Capture the cell that displays the provided text and extract its [X, Y] central coordinate. 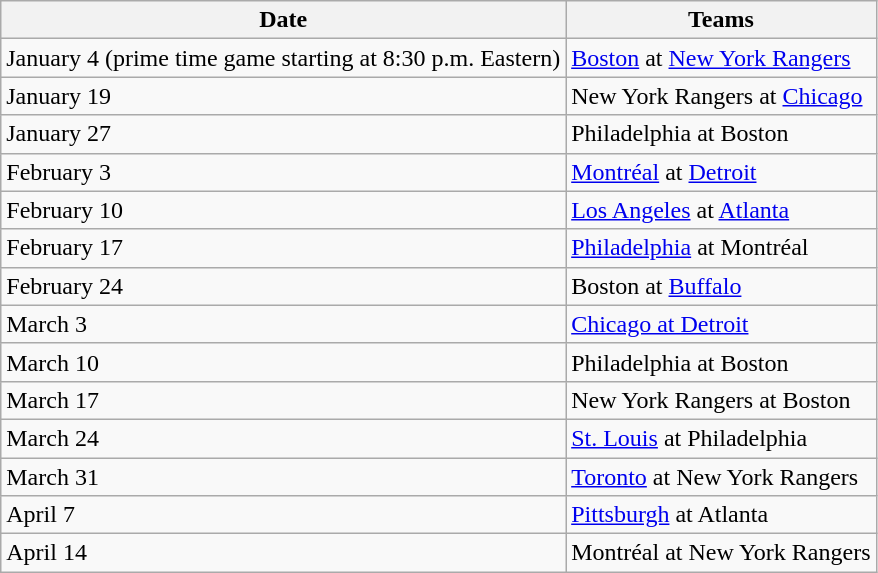
Philadelphia at Montréal [721, 248]
February 24 [284, 286]
February 10 [284, 210]
New York Rangers at Chicago [721, 96]
Montréal at Detroit [721, 172]
Pittsburgh at Atlanta [721, 515]
March 31 [284, 477]
March 24 [284, 438]
February 17 [284, 248]
Chicago at Detroit [721, 324]
January 19 [284, 96]
Date [284, 20]
January 27 [284, 134]
Teams [721, 20]
Los Angeles at Atlanta [721, 210]
Toronto at New York Rangers [721, 477]
March 3 [284, 324]
February 3 [284, 172]
April 14 [284, 553]
April 7 [284, 515]
St. Louis at Philadelphia [721, 438]
March 17 [284, 400]
Montréal at New York Rangers [721, 553]
New York Rangers at Boston [721, 400]
March 10 [284, 362]
January 4 (prime time game starting at 8:30 p.m. Eastern) [284, 58]
Boston at New York Rangers [721, 58]
Boston at Buffalo [721, 286]
